Provide the (x, y) coordinate of the cell's center where the given text is located.  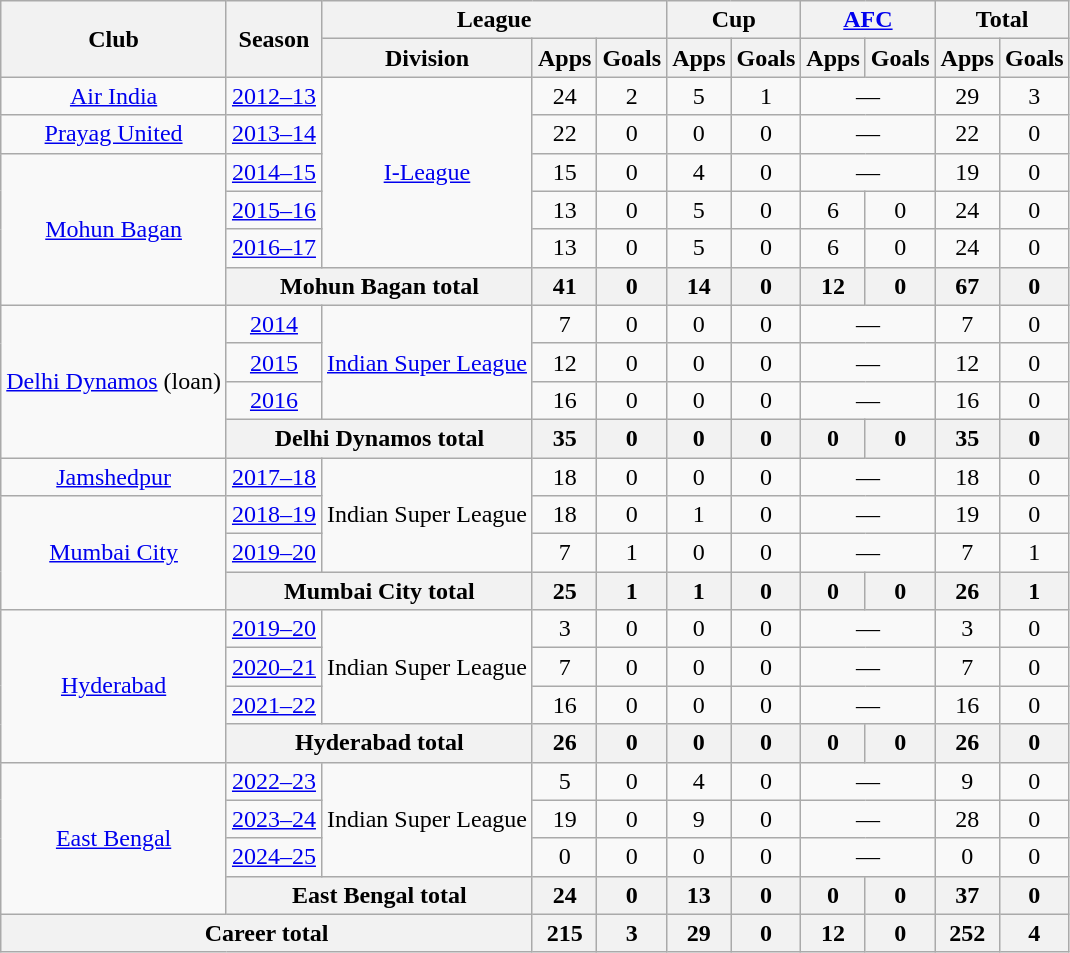
2015–16 (274, 210)
2020–21 (274, 667)
Total (1002, 20)
Cup (734, 20)
Hyderabad total (379, 743)
2015 (274, 362)
Hyderabad (114, 686)
Air India (114, 96)
41 (564, 286)
Jamshedpur (114, 477)
East Bengal (114, 838)
Delhi Dynamos total (379, 438)
I-League (426, 172)
AFC (868, 20)
2022–23 (274, 781)
2021–22 (274, 705)
15 (564, 172)
2016 (274, 400)
Mohun Bagan (114, 229)
Mumbai City total (379, 591)
Season (274, 39)
Prayag United (114, 134)
Delhi Dynamos (loan) (114, 381)
Mohun Bagan total (379, 286)
28 (967, 819)
Division (426, 58)
2023–24 (274, 819)
215 (564, 933)
2 (632, 96)
2016–17 (274, 248)
2014 (274, 324)
2013–14 (274, 134)
East Bengal total (379, 895)
37 (967, 895)
252 (967, 933)
2017–18 (274, 477)
14 (699, 286)
2014–15 (274, 172)
2024–25 (274, 857)
Club (114, 39)
League (494, 20)
Career total (267, 933)
2012–13 (274, 96)
67 (967, 286)
Mumbai City (114, 553)
25 (564, 591)
2018–19 (274, 515)
